Detect which cell encompasses the target text, then output its [X, Y] center coordinate. 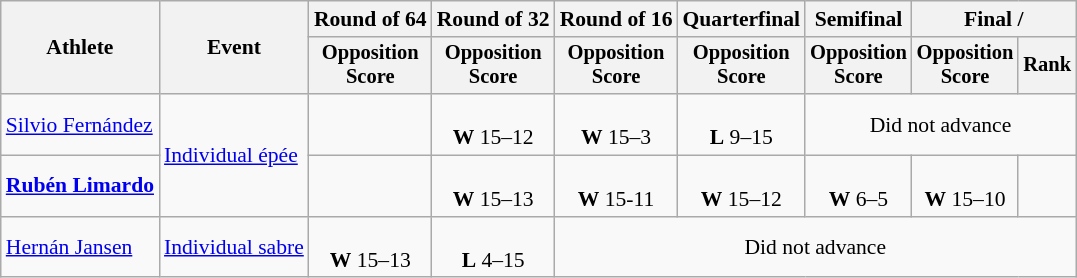
Round of 64 [370, 19]
W 15-11 [616, 186]
Final / [994, 19]
Event [234, 48]
Round of 16 [616, 19]
L 4–15 [494, 248]
W 15–3 [616, 124]
W 15–10 [966, 186]
Rubén Limardo [80, 186]
Silvio Fernández [80, 124]
Individual sabre [234, 248]
W 6–5 [858, 186]
Quarterfinal [741, 19]
Round of 32 [494, 19]
Athlete [80, 48]
Semifinal [858, 19]
L 9–15 [741, 124]
Hernán Jansen [80, 248]
Individual épée [234, 155]
Rank [1047, 66]
